Determine the [x, y] coordinate at the center of the cell enclosing the given text.  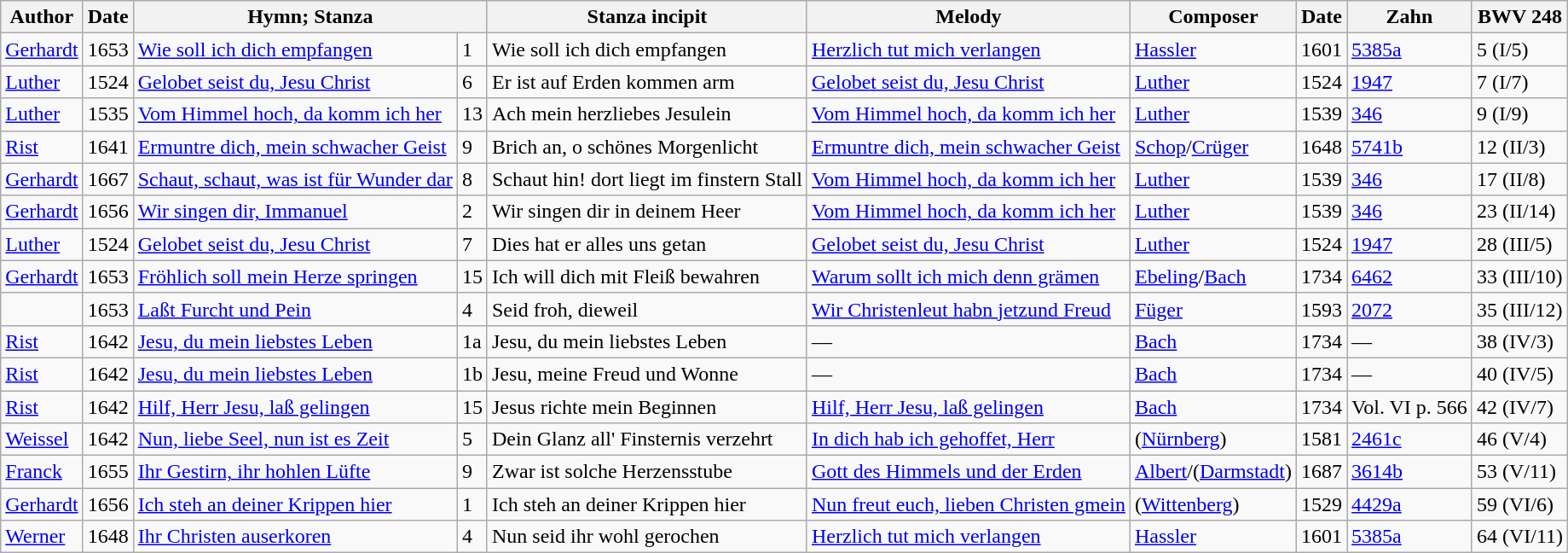
2 [472, 212]
1b [472, 374]
Schop/Crüger [1212, 147]
Laßt Furcht und Pein [295, 309]
Weissel [42, 439]
9 (I/9) [1519, 114]
Nun seid ihr wohl gerochen [646, 537]
Albert/(Darmstadt) [1212, 472]
Composer [1212, 17]
Vol. VI p. 566 [1410, 407]
5741b [1410, 147]
Dies hat er alles uns getan [646, 244]
Fröhlich soll mein Herze springen [295, 276]
1a [472, 341]
64 (VI/11) [1519, 537]
40 (IV/5) [1519, 374]
In dich hab ich gehoffet, Herr [969, 439]
17 (II/8) [1519, 179]
Schaut hin! dort liegt im finstern Stall [646, 179]
1641 [107, 147]
Stanza incipit [646, 17]
53 (V/11) [1519, 472]
Nun freut euch, lieben Christen gmein [969, 504]
12 (II/3) [1519, 147]
59 (VI/6) [1519, 504]
Zwar ist solche Herzensstube [646, 472]
Wir singen dir, Immanuel [295, 212]
7 [472, 244]
Jesus richte mein Beginnen [646, 407]
35 (III/12) [1519, 309]
Ihr Christen auserkoren [295, 537]
Jesu, meine Freud und Wonne [646, 374]
Wir singen dir in deinem Heer [646, 212]
7 (I/7) [1519, 82]
2461c [1410, 439]
Zahn [1410, 17]
(Nürnberg) [1212, 439]
6 [472, 82]
Schaut, schaut, was ist für Wunder dar [295, 179]
33 (III/10) [1519, 276]
6462 [1410, 276]
Warum sollt ich mich denn grämen [969, 276]
Melody [969, 17]
Wir Christenleut habn jetzund Freud [969, 309]
Ebeling/Bach [1212, 276]
(Wittenberg) [1212, 504]
Füger [1212, 309]
Brich an, o schönes Morgenlicht [646, 147]
1687 [1322, 472]
Werner [42, 537]
BWV 248 [1519, 17]
1535 [107, 114]
5 [472, 439]
1529 [1322, 504]
1667 [107, 179]
Author [42, 17]
Ihr Gestirn, ihr hohlen Lüfte [295, 472]
46 (V/4) [1519, 439]
1655 [107, 472]
Hymn; Stanza [310, 17]
38 (IV/3) [1519, 341]
Franck [42, 472]
2072 [1410, 309]
5 (I/5) [1519, 49]
Er ist auf Erden kommen arm [646, 82]
1593 [1322, 309]
Seid froh, dieweil [646, 309]
8 [472, 179]
Gott des Himmels und der Erden [969, 472]
Ich will dich mit Fleiß bewahren [646, 276]
4429a [1410, 504]
13 [472, 114]
23 (II/14) [1519, 212]
28 (III/5) [1519, 244]
Nun, liebe Seel, nun ist es Zeit [295, 439]
42 (IV/7) [1519, 407]
Dein Glanz all' Finsternis verzehrt [646, 439]
1581 [1322, 439]
Ach mein herzliebes Jesulein [646, 114]
3614b [1410, 472]
